Return [x, y] of the center of cell containing provided text 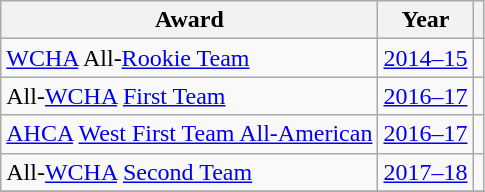
2017–18 [426, 172]
Award [190, 20]
WCHA All-Rookie Team [190, 58]
All-WCHA First Team [190, 96]
Year [426, 20]
All-WCHA Second Team [190, 172]
AHCA West First Team All-American [190, 134]
2014–15 [426, 58]
